Extract the [X, Y] coordinate from the center of the cell holding the provided text.  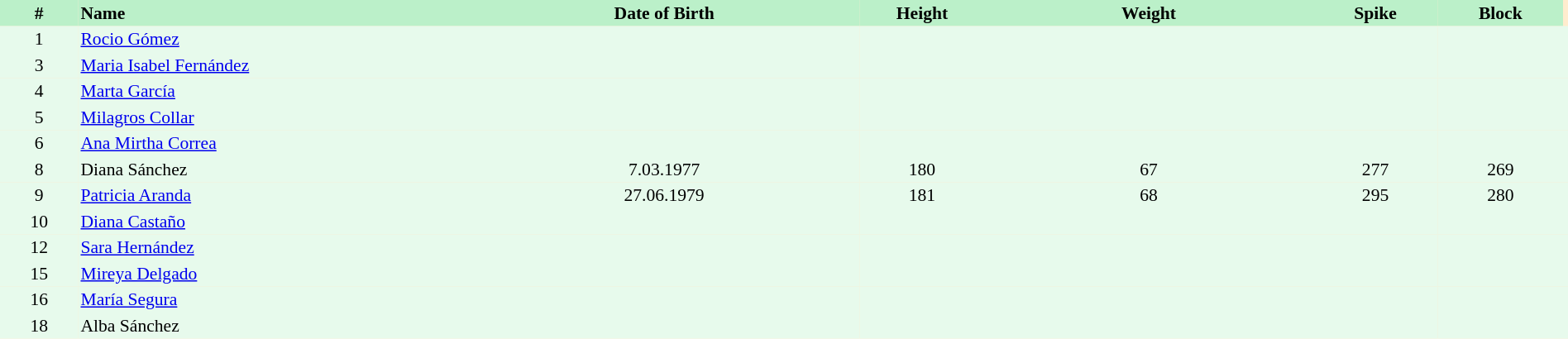
180 [921, 169]
67 [1150, 169]
1 [39, 40]
277 [1374, 169]
4 [39, 91]
8 [39, 169]
181 [921, 195]
6 [39, 144]
12 [39, 248]
Ana Mirtha Correa [273, 144]
18 [39, 326]
Sara Hernández [273, 248]
Height [921, 13]
# [39, 13]
15 [39, 274]
27.06.1979 [664, 195]
280 [1500, 195]
7.03.1977 [664, 169]
295 [1374, 195]
16 [39, 299]
Date of Birth [664, 13]
Block [1500, 13]
5 [39, 117]
68 [1150, 195]
Patricia Aranda [273, 195]
María Segura [273, 299]
Name [273, 13]
10 [39, 222]
Diana Sánchez [273, 169]
269 [1500, 169]
Mireya Delgado [273, 274]
Marta García [273, 91]
Weight [1150, 13]
Rocio Gómez [273, 40]
Diana Castaño [273, 222]
Spike [1374, 13]
Alba Sánchez [273, 326]
9 [39, 195]
3 [39, 65]
Maria Isabel Fernández [273, 65]
Milagros Collar [273, 117]
